Return the (X, Y) coordinate for the center point of the cell that contains the specified text.  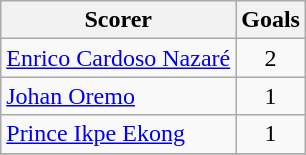
Scorer (118, 20)
Prince Ikpe Ekong (118, 134)
Goals (271, 20)
2 (271, 58)
Johan Oremo (118, 96)
Enrico Cardoso Nazaré (118, 58)
